Return the [X, Y] coordinate for the center point of the cell that contains the specified text.  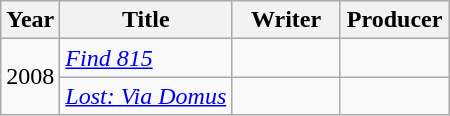
Title [146, 20]
Writer [286, 20]
2008 [30, 77]
Find 815 [146, 58]
Lost: Via Domus [146, 96]
Producer [394, 20]
Year [30, 20]
